Locate the cell with the specified text and output its (x, y) center coordinate. 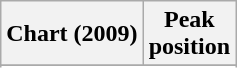
Peakposition (189, 34)
Chart (2009) (72, 34)
